Detect which cell encompasses the target text, then output its (x, y) center coordinate. 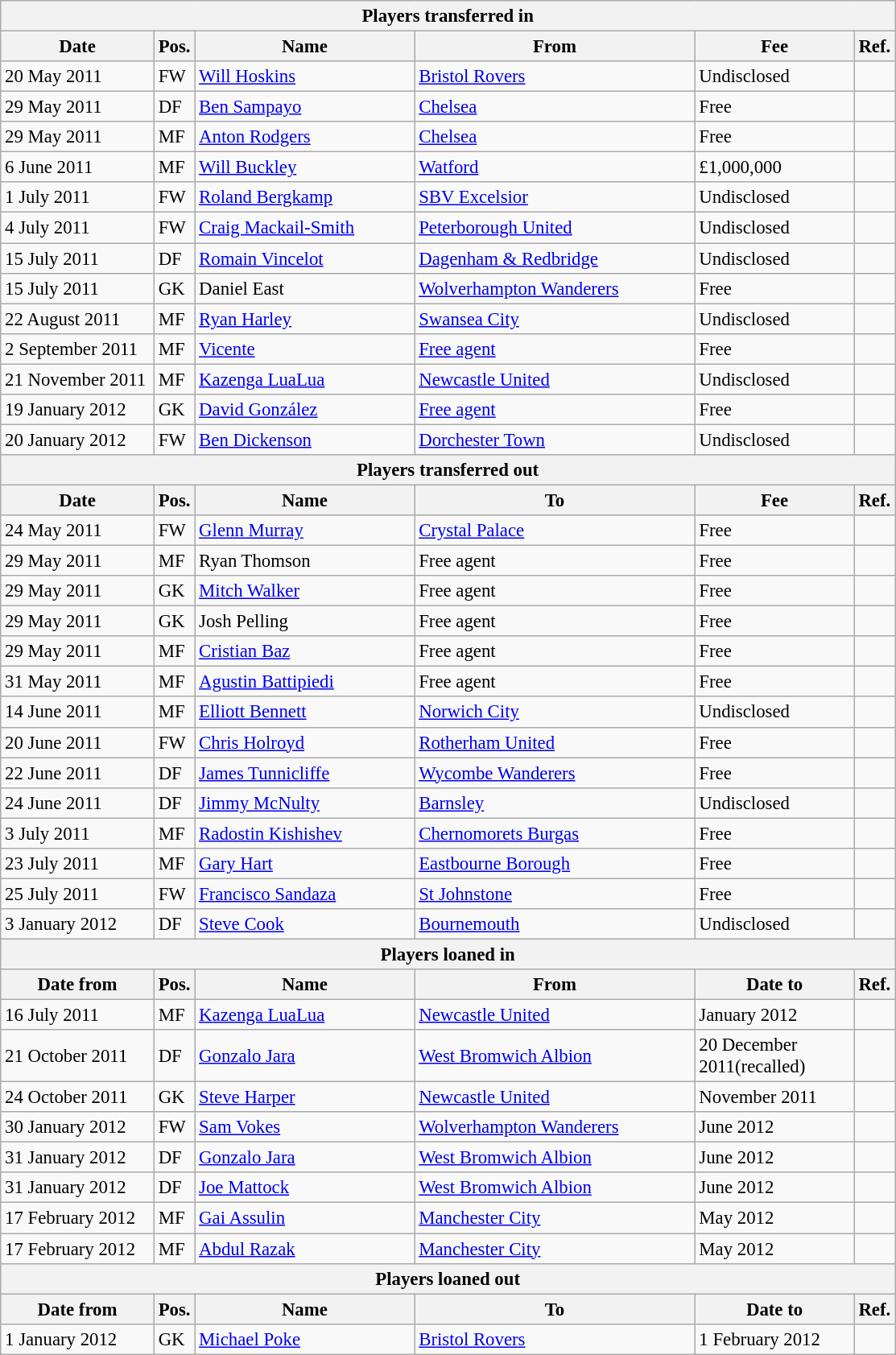
22 June 2011 (77, 773)
Will Hoskins (304, 76)
21 October 2011 (77, 1056)
1 July 2011 (77, 197)
31 May 2011 (77, 682)
3 July 2011 (77, 833)
£1,000,000 (774, 167)
Daniel East (304, 288)
January 2012 (774, 1015)
Gai Assulin (304, 1218)
Joe Mattock (304, 1188)
James Tunnicliffe (304, 773)
Anton Rodgers (304, 137)
Bournemouth (555, 924)
24 June 2011 (77, 803)
Jimmy McNulty (304, 803)
Players transferred out (448, 470)
Peterborough United (555, 228)
Eastbourne Borough (555, 864)
6 June 2011 (77, 167)
Craig Mackail-Smith (304, 228)
Radostin Kishishev (304, 833)
20 June 2011 (77, 742)
Vicente (304, 349)
24 October 2011 (77, 1097)
2 September 2011 (77, 349)
Chris Holroyd (304, 742)
Francisco Sandaza (304, 894)
Ryan Harley (304, 319)
Elliott Bennett (304, 713)
Romain Vincelot (304, 258)
Josh Pelling (304, 622)
Rotherham United (555, 742)
St Johnstone (555, 894)
Crystal Palace (555, 531)
Ryan Thomson (304, 561)
Sam Vokes (304, 1127)
Michael Poke (304, 1339)
25 July 2011 (77, 894)
Wycombe Wanderers (555, 773)
Steve Cook (304, 924)
Ben Sampayo (304, 107)
Agustin Battipiedi (304, 682)
November 2011 (774, 1097)
Players transferred in (448, 16)
3 January 2012 (77, 924)
Cristian Baz (304, 651)
Norwich City (555, 713)
4 July 2011 (77, 228)
21 November 2011 (77, 379)
Steve Harper (304, 1097)
Chernomorets Burgas (555, 833)
Dagenham & Redbridge (555, 258)
1 January 2012 (77, 1339)
30 January 2012 (77, 1127)
Roland Bergkamp (304, 197)
Ben Dickenson (304, 440)
Will Buckley (304, 167)
1 February 2012 (774, 1339)
14 June 2011 (77, 713)
Barnsley (555, 803)
23 July 2011 (77, 864)
16 July 2011 (77, 1015)
Gary Hart (304, 864)
Watford (555, 167)
David González (304, 410)
Players loaned in (448, 954)
SBV Excelsior (555, 197)
24 May 2011 (77, 531)
Glenn Murray (304, 531)
19 January 2012 (77, 410)
Players loaned out (448, 1279)
Abdul Razak (304, 1249)
Mitch Walker (304, 591)
20 May 2011 (77, 76)
20 December 2011(recalled) (774, 1056)
Dorchester Town (555, 440)
20 January 2012 (77, 440)
Swansea City (555, 319)
22 August 2011 (77, 319)
